Scan for the cell matching the given text and deliver its [x, y] coordinate at center. 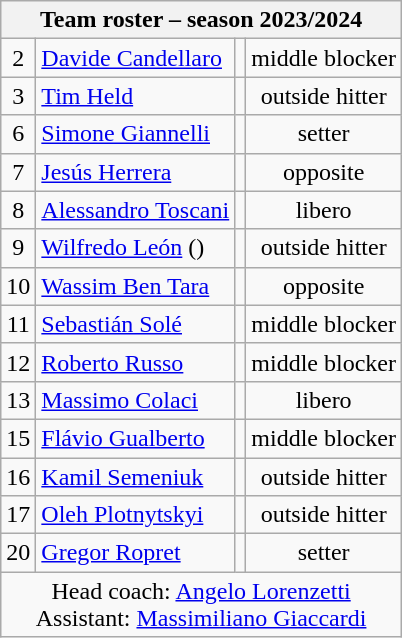
Oleh Plotnytskyi [136, 515]
Alessandro Toscani [136, 210]
Roberto Russo [136, 362]
13 [18, 400]
Wilfredo León () [136, 248]
8 [18, 210]
12 [18, 362]
Head coach: Angelo LorenzettiAssistant: Massimiliano Giaccardi [202, 604]
Davide Candellaro [136, 58]
2 [18, 58]
11 [18, 324]
Jesús Herrera [136, 172]
6 [18, 134]
10 [18, 286]
15 [18, 438]
Team roster – season 2023/2024 [202, 20]
9 [18, 248]
Gregor Ropret [136, 553]
Tim Held [136, 96]
3 [18, 96]
Wassim Ben Tara [136, 286]
7 [18, 172]
20 [18, 553]
Massimo Colaci [136, 400]
Sebastián Solé [136, 324]
16 [18, 477]
Simone Giannelli [136, 134]
17 [18, 515]
Kamil Semeniuk [136, 477]
Flávio Gualberto [136, 438]
